For the text-containing cell, return its midpoint in [x, y] coordinate format. 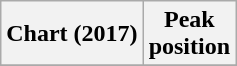
Peakposition [189, 34]
Chart (2017) [72, 34]
